Output the [x, y] coordinate of the center of the cell containing the given text.  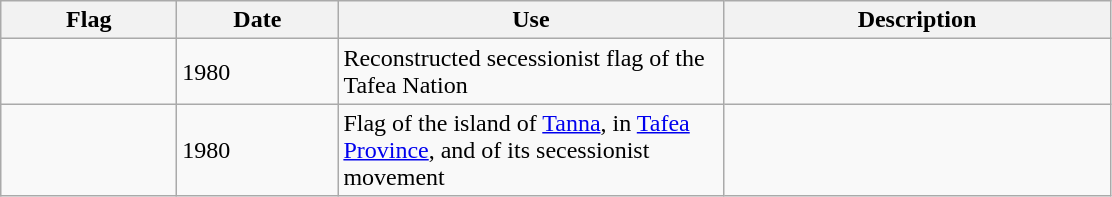
Flag of the island of Tanna, in Tafea Province, and of its secessionist movement [531, 150]
Reconstructed secessionist flag of the Tafea Nation [531, 72]
Flag [89, 20]
Use [531, 20]
Date [258, 20]
Description [917, 20]
